For the text-containing cell, return its midpoint in (x, y) coordinate format. 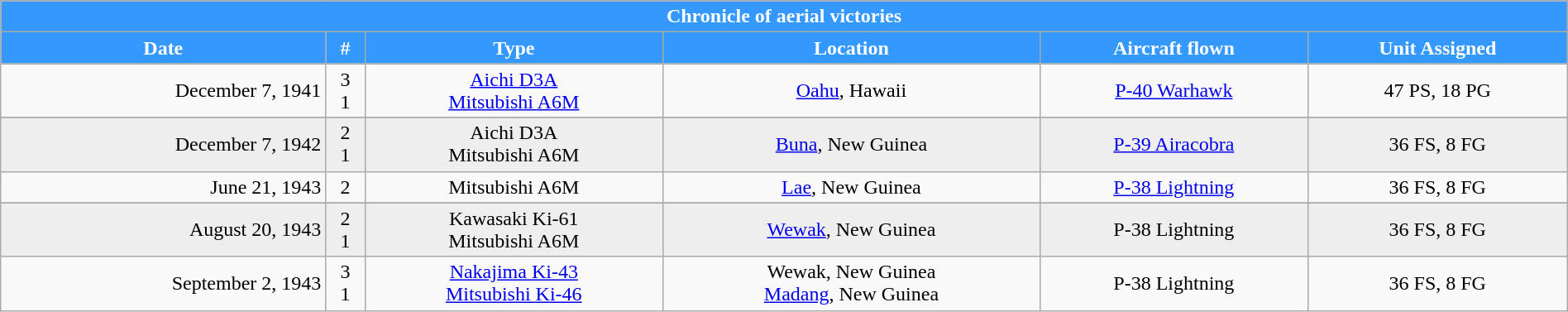
Date (164, 48)
Wewak, New GuineaMadang, New Guinea (851, 283)
Lae, New Guinea (851, 187)
Buna, New Guinea (851, 144)
Aircraft flown (1174, 48)
Mitsubishi A6M (514, 187)
47 PS, 18 PG (1437, 91)
Type (514, 48)
P-40 Warhawk (1174, 91)
Nakajima Ki-43Mitsubishi Ki-46 (514, 283)
August 20, 1943 (164, 230)
# (346, 48)
Chronicle of aerial victories (784, 17)
September 2, 1943 (164, 283)
P-39 Airacobra (1174, 144)
2 (346, 187)
Oahu, Hawaii (851, 91)
Unit Assigned (1437, 48)
Location (851, 48)
December 7, 1941 (164, 91)
Wewak, New Guinea (851, 230)
Kawasaki Ki-61Mitsubishi A6M (514, 230)
December 7, 1942 (164, 144)
June 21, 1943 (164, 187)
